For the text-containing cell, return its midpoint in [X, Y] coordinate format. 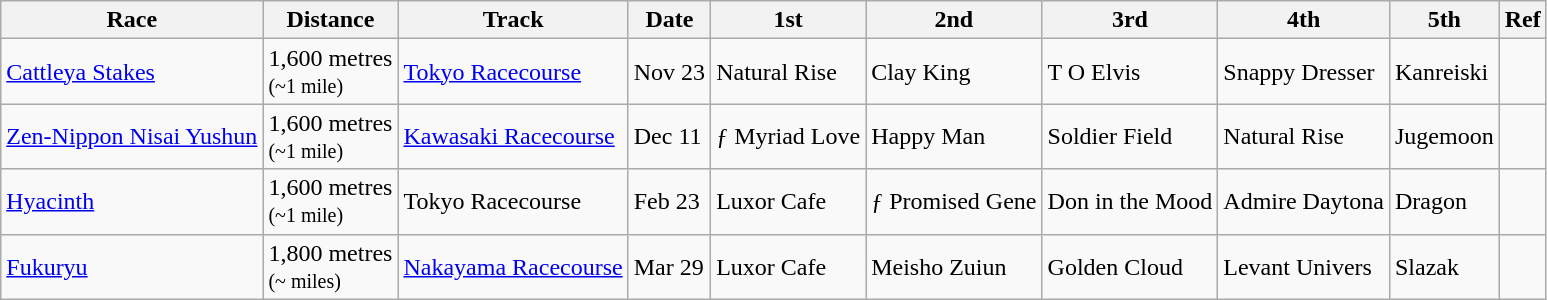
Golden Cloud [1130, 266]
Levant Univers [1304, 266]
4th [1304, 20]
1st [788, 20]
Feb 23 [669, 202]
Slazak [1444, 266]
Don in the Mood [1130, 202]
2nd [954, 20]
Ref [1522, 20]
Soldier Field [1130, 136]
Cattleya Stakes [132, 72]
3rd [1130, 20]
Admire Daytona [1304, 202]
Date [669, 20]
Hyacinth [132, 202]
Kawasaki Racecourse [513, 136]
T O Elvis [1130, 72]
Dec 11 [669, 136]
Jugemoon [1444, 136]
Kanreiski [1444, 72]
1,800 metres(~ miles) [330, 266]
Distance [330, 20]
Nakayama Racecourse [513, 266]
Happy Man [954, 136]
Nov 23 [669, 72]
Fukuryu [132, 266]
Dragon [1444, 202]
Zen-Nippon Nisai Yushun [132, 136]
5th [1444, 20]
ƒ Promised Gene [954, 202]
ƒ Myriad Love [788, 136]
Clay King [954, 72]
Meisho Zuiun [954, 266]
Mar 29 [669, 266]
Track [513, 20]
Race [132, 20]
Snappy Dresser [1304, 72]
